Scan for the cell matching the given text and deliver its (X, Y) coordinate at center. 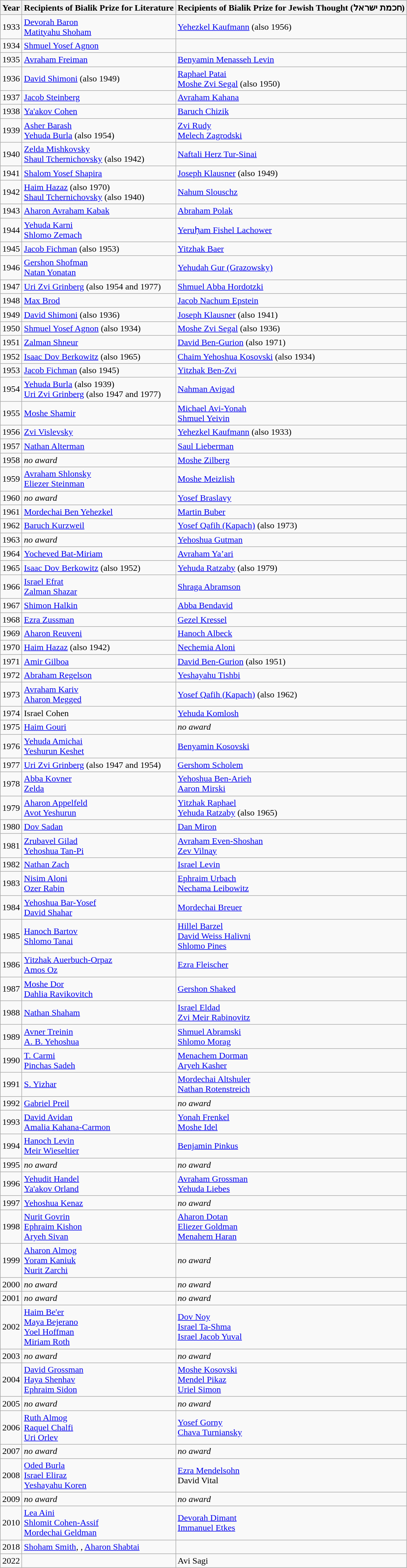
2007 (11, 1451)
David Shimoni (also 1936) (99, 314)
1967 (11, 605)
Yehudit HandelYa'akov Orland (99, 1184)
Yehezkel Kaufmann (also 1933) (291, 432)
2006 (11, 1427)
Haim Hazaz (also 1970)Shaul Tchernichovsky (also 1940) (99, 192)
Benjamin Pinkus (291, 1146)
Aharon Reuveni (99, 634)
Nechemia Aloni (291, 648)
1933 (11, 26)
David AvidanAmalia Kahana-Carmon (99, 1122)
Jacob Fichman (also 1953) (99, 249)
2005 (11, 1404)
2008 (11, 1475)
Yehudah Gur (Grazowsky) (291, 268)
Shmuel AbramskiShlomo Morag (291, 1037)
Ezra MendelsohnDavid Vital (291, 1475)
2002 (11, 1327)
1999 (11, 1260)
1969 (11, 634)
Martin Buber (291, 512)
1989 (11, 1037)
2022 (11, 1561)
Yeshayahu Tishbi (291, 675)
Israel EfratZalman Shazar (99, 586)
1960 (11, 498)
1952 (11, 356)
Zalman Shneur (99, 342)
Moshe Shamir (99, 413)
1946 (11, 268)
Moshe Meizlish (291, 479)
1947 (11, 287)
Avraham Freiman (99, 59)
Isaac Dov Berkowitz (also 1952) (99, 568)
Uri Zvi Grinberg (also 1947 and 1954) (99, 765)
Abba KovnerZelda (99, 784)
1935 (11, 59)
Benyamin Kosovski (291, 746)
1977 (11, 765)
1968 (11, 620)
Shmuel Yosef Agnon (also 1934) (99, 328)
Dan Miron (291, 827)
Raphael PataiMoshe Zvi Segal (also 1950) (291, 79)
David Shimoni (also 1949) (99, 79)
1945 (11, 249)
Recipients of Bialik Prize for Literature (99, 8)
Naftali Herz Tur-Sinai (291, 154)
2000 (11, 1284)
1991 (11, 1084)
1983 (11, 883)
Isaac Dov Berkowitz (also 1965) (99, 356)
1936 (11, 79)
Yehoshua Gutman (291, 540)
Mordechai Breuer (291, 907)
Yeruḥam Fishel Lachower (291, 230)
1990 (11, 1060)
Jacob Steinberg (99, 98)
Ya'akov Cohen (99, 112)
1937 (11, 98)
Oded BurlaIsrael ElirazYeshayahu Koren (99, 1475)
Hanoch LevinMeir Wieseltier (99, 1146)
1994 (11, 1146)
Jacob Fichman (also 1945) (99, 371)
Avraham Kahana (291, 98)
Dov NoyIsrael Ta-ShmaIsrael Jacob Yuval (291, 1327)
Yosef Braslavy (291, 498)
Dov Sadan (99, 827)
Gershon Shaked (291, 989)
1951 (11, 342)
Gezel Kressel (291, 620)
Nathan Zach (99, 864)
Baruch Kurzweil (99, 526)
1956 (11, 432)
2003 (11, 1356)
Avraham KarivAharon Megged (99, 694)
Recipients of Bialik Prize for Jewish Thought (חכמת ישראל) (291, 8)
Avner TreininA. B. Yehoshua (99, 1037)
1938 (11, 112)
Uri Zvi Grinberg (also 1954 and 1977) (99, 287)
Michael Avi-YonahShmuel Yeivin (291, 413)
Yehezkel Kaufmann (also 1956) (291, 26)
1944 (11, 230)
Ezra Fleischer (291, 965)
2004 (11, 1380)
Joseph Klausner (also 1941) (291, 314)
Gershom Scholem (291, 765)
1978 (11, 784)
1976 (11, 746)
Yehuda Ratzaby (also 1979) (291, 568)
1959 (11, 479)
Abraham Regelson (99, 675)
1996 (11, 1184)
Aharon AppelfeldAvot Yeshurun (99, 808)
Abba Bendavid (291, 605)
1973 (11, 694)
Devorah BaronMatityahu Shoham (99, 26)
Yosef GornyChava Turniansky (291, 1427)
Hanoch BartovShlomo Tanai (99, 936)
2010 (11, 1523)
Shimon Halkin (99, 605)
1970 (11, 648)
2018 (11, 1547)
Max Brod (99, 300)
1962 (11, 526)
Moshe Zilberg (291, 460)
Saul Lieberman (291, 446)
1971 (11, 661)
Yitzhak RaphaelYehuda Ratzaby (also 1965) (291, 808)
1948 (11, 300)
Hillel BarzelDavid Weiss HalivniShlomo Pines (291, 936)
Nahum Slouschz (291, 192)
Haim Hazaz (also 1942) (99, 648)
Devorah DimantImmanuel Etkes (291, 1523)
1986 (11, 965)
Nathan Alterman (99, 446)
Moshe DorDahlia Ravikovitch (99, 989)
1942 (11, 192)
Israel Levin (291, 864)
Baruch Chizik (291, 112)
Avraham ShlonskyEliezer Steinman (99, 479)
1993 (11, 1122)
Moshe KosovskiMendel PikazUriel Simon (291, 1380)
Avi Sagi (291, 1561)
T. CarmiPinchas Sadeh (99, 1060)
Aharon AlmogYoram KaniukNurit Zarchi (99, 1260)
S. Yizhar (99, 1084)
Shmuel Yosef Agnon (99, 45)
1954 (11, 390)
1939 (11, 131)
David Ben-Gurion (also 1971) (291, 342)
1964 (11, 554)
Haim Gouri (99, 727)
1974 (11, 713)
1949 (11, 314)
1988 (11, 1013)
Zrubavel GiladYehoshua Tan-Pi (99, 845)
Yehoshua Ben-AriehAaron Mirski (291, 784)
2001 (11, 1298)
Zvi Vislevsky (99, 432)
Yonah FrenkelMoshe Idel (291, 1122)
Year (11, 8)
Nahman Avigad (291, 390)
Yitzhak Auerbuch-OrpazAmos Oz (99, 965)
2009 (11, 1499)
Avraham Ya’ari (291, 554)
1965 (11, 568)
Yocheved Bat-Miriam (99, 554)
1955 (11, 413)
Aharon DotanEliezer GoldmanMenahem Haran (291, 1226)
1979 (11, 808)
Haim Be'erMaya BejeranoYoel HoffmanMiriam Roth (99, 1327)
Moshe Zvi Segal (also 1936) (291, 328)
Nisim AloniOzer Rabin (99, 883)
Yehuda Komlosh (291, 713)
Israel EldadZvi Meir Rabinovitz (291, 1013)
Mordechai AltshulerNathan Rotenstreich (291, 1084)
1997 (11, 1203)
Shmuel Abba Hordotzki (291, 287)
Yitzhak Ben-Zvi (291, 371)
1981 (11, 845)
Yehoshua Bar-YosefDavid Shahar (99, 907)
1940 (11, 154)
Yosef Qafih (Kapach) (also 1962) (291, 694)
Yehuda AmichaiYeshurun Keshet (99, 746)
1982 (11, 864)
1992 (11, 1103)
Abraham Polak (291, 211)
Shalom Yosef Shapira (99, 173)
1987 (11, 989)
Aharon Avraham Kabak (99, 211)
1972 (11, 675)
1961 (11, 512)
Ezra Zussman (99, 620)
1963 (11, 540)
Joseph Klausner (also 1949) (291, 173)
Ruth AlmogRaquel ChalfiUri Orlev (99, 1427)
1998 (11, 1226)
1966 (11, 586)
Shraga Abramson (291, 586)
1941 (11, 173)
Lea AiniShlomit Cohen-AssifMordechai Geldman (99, 1523)
Nathan Shaham (99, 1013)
Zelda MishkovskyShaul Tchernichovsky (also 1942) (99, 154)
1984 (11, 907)
Gabriel Preil (99, 1103)
Asher BarashYehuda Burla (also 1954) (99, 131)
Avraham GrossmanYehuda Liebes (291, 1184)
David GrossmanHaya ShenhavEphraim Sidon (99, 1380)
1950 (11, 328)
Benyamin Menasseh Levin (291, 59)
1995 (11, 1165)
1980 (11, 827)
Hanoch Albeck (291, 634)
1957 (11, 446)
1953 (11, 371)
Nurit GovrinEphraim KishonAryeh Sivan (99, 1226)
Amir Gilboa (99, 661)
1958 (11, 460)
Chaim Yehoshua Kosovski (also 1934) (291, 356)
Yitzhak Baer (291, 249)
Jacob Nachum Epstein (291, 300)
Ephraim UrbachNechama Leibowitz (291, 883)
Mordechai Ben Yehezkel (99, 512)
Menachem DormanAryeh Kasher (291, 1060)
Gershon ShofmanNatan Yonatan (99, 268)
Yehoshua Kenaz (99, 1203)
Israel Cohen (99, 713)
Yehuda KarniShlomo Zemach (99, 230)
1934 (11, 45)
Shoham Smith, , Aharon Shabtai (99, 1547)
Yehuda Burla (also 1939)Uri Zvi Grinberg (also 1947 and 1977) (99, 390)
Zvi RudyMelech Zagrodski (291, 131)
1975 (11, 727)
David Ben-Gurion (also 1951) (291, 661)
1943 (11, 211)
Yosef Qafih (Kapach) (also 1973) (291, 526)
Avraham Even-ShoshanZev Vilnay (291, 845)
1985 (11, 936)
